From the cell containing the given text, extract its center point as (X, Y) coordinate. 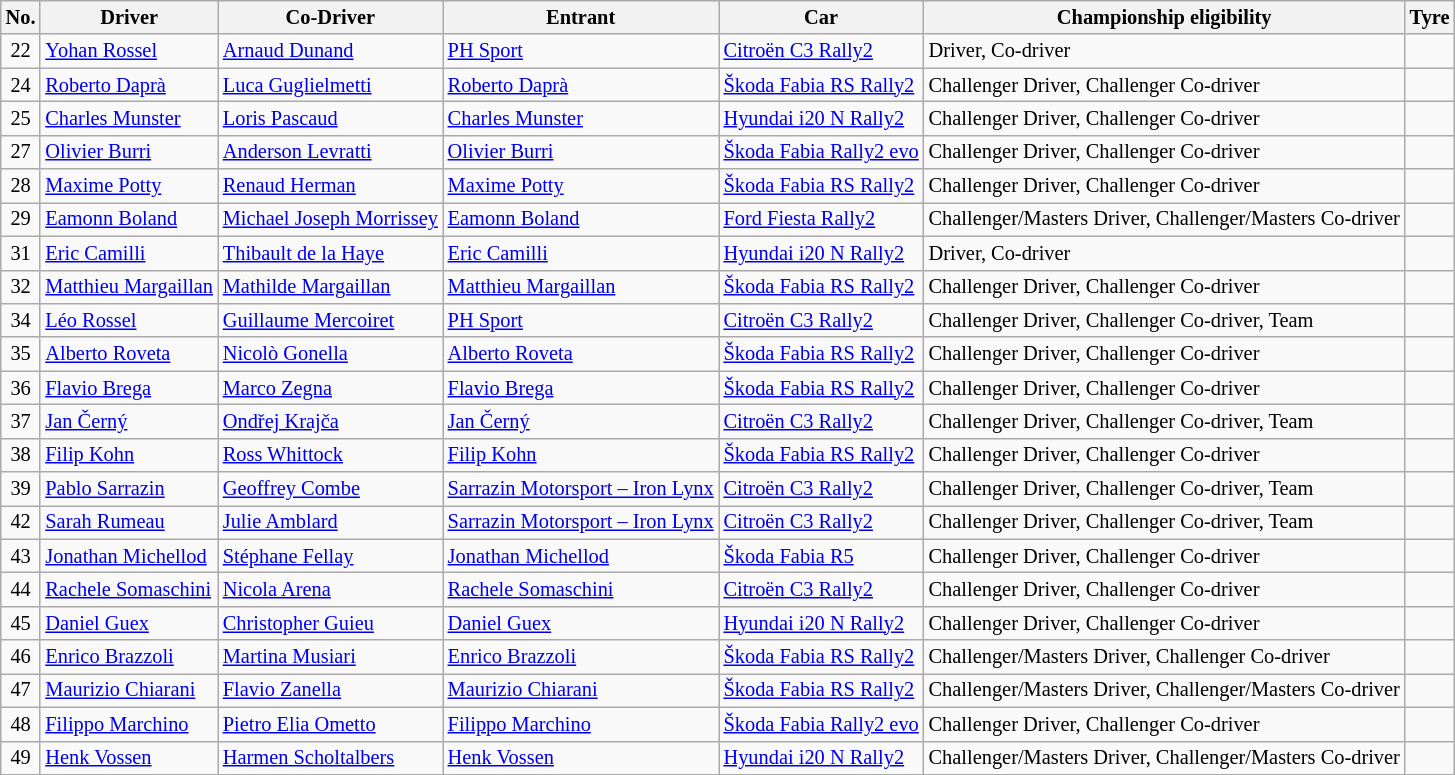
Arnaud Dunand (330, 51)
25 (21, 118)
48 (21, 724)
Flavio Zanella (330, 690)
Thibault de la Haye (330, 253)
28 (21, 186)
Ondřej Krajča (330, 421)
38 (21, 455)
Pietro Elia Ometto (330, 724)
Tyre (1430, 17)
42 (21, 522)
Pablo Sarrazin (128, 489)
32 (21, 287)
27 (21, 152)
Martina Musiari (330, 657)
35 (21, 354)
Anderson Levratti (330, 152)
Co-Driver (330, 17)
46 (21, 657)
Julie Amblard (330, 522)
Geoffrey Combe (330, 489)
Luca Guglielmetti (330, 85)
Championship eligibility (1164, 17)
Harmen Scholtalbers (330, 758)
Guillaume Mercoiret (330, 320)
Car (822, 17)
Škoda Fabia R5 (822, 556)
Loris Pascaud (330, 118)
Yohan Rossel (128, 51)
49 (21, 758)
44 (21, 589)
Renaud Herman (330, 186)
39 (21, 489)
Nicolò Gonella (330, 354)
36 (21, 388)
45 (21, 623)
Mathilde Margaillan (330, 287)
Challenger/Masters Driver, Challenger Co-driver (1164, 657)
24 (21, 85)
Stéphane Fellay (330, 556)
47 (21, 690)
Michael Joseph Morrissey (330, 219)
Léo Rossel (128, 320)
Ross Whittock (330, 455)
Driver (128, 17)
22 (21, 51)
Christopher Guieu (330, 623)
Ford Fiesta Rally2 (822, 219)
Entrant (581, 17)
34 (21, 320)
No. (21, 17)
Nicola Arena (330, 589)
37 (21, 421)
43 (21, 556)
31 (21, 253)
29 (21, 219)
Sarah Rumeau (128, 522)
Marco Zegna (330, 388)
